Return (X, Y) of the center of cell containing provided text 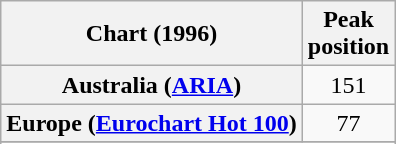
Peakposition (348, 34)
Europe (Eurochart Hot 100) (152, 123)
Australia (ARIA) (152, 85)
151 (348, 85)
77 (348, 123)
Chart (1996) (152, 34)
